Pinpoint the cell where the given text exists, returning its (X, Y) midpoint coordinate. 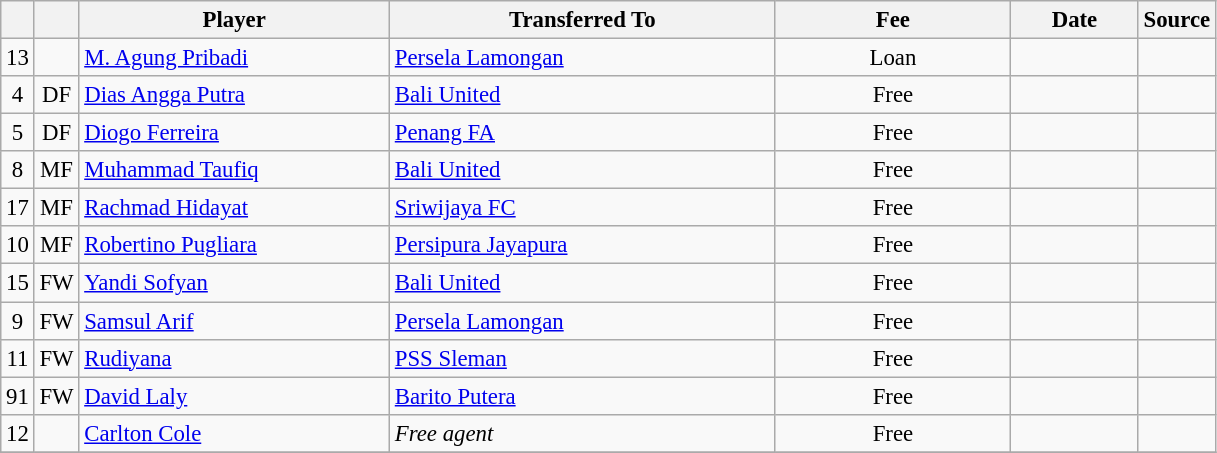
Sriwijaya FC (582, 208)
Free agent (582, 433)
9 (18, 321)
8 (18, 170)
Rudiyana (234, 358)
Transferred To (582, 20)
David Laly (234, 396)
Loan (893, 58)
13 (18, 58)
Samsul Arif (234, 321)
12 (18, 433)
Fee (893, 20)
Muhammad Taufiq (234, 170)
Barito Putera (582, 396)
Source (1176, 20)
M. Agung Pribadi (234, 58)
17 (18, 208)
Player (234, 20)
Rachmad Hidayat (234, 208)
4 (18, 95)
Date (1075, 20)
Penang FA (582, 133)
10 (18, 245)
Dias Angga Putra (234, 95)
Robertino Pugliara (234, 245)
Carlton Cole (234, 433)
5 (18, 133)
Persipura Jayapura (582, 245)
Diogo Ferreira (234, 133)
PSS Sleman (582, 358)
11 (18, 358)
91 (18, 396)
Yandi Sofyan (234, 283)
15 (18, 283)
